Identify which cell holds the provided text, then report its (X, Y) central coordinate. 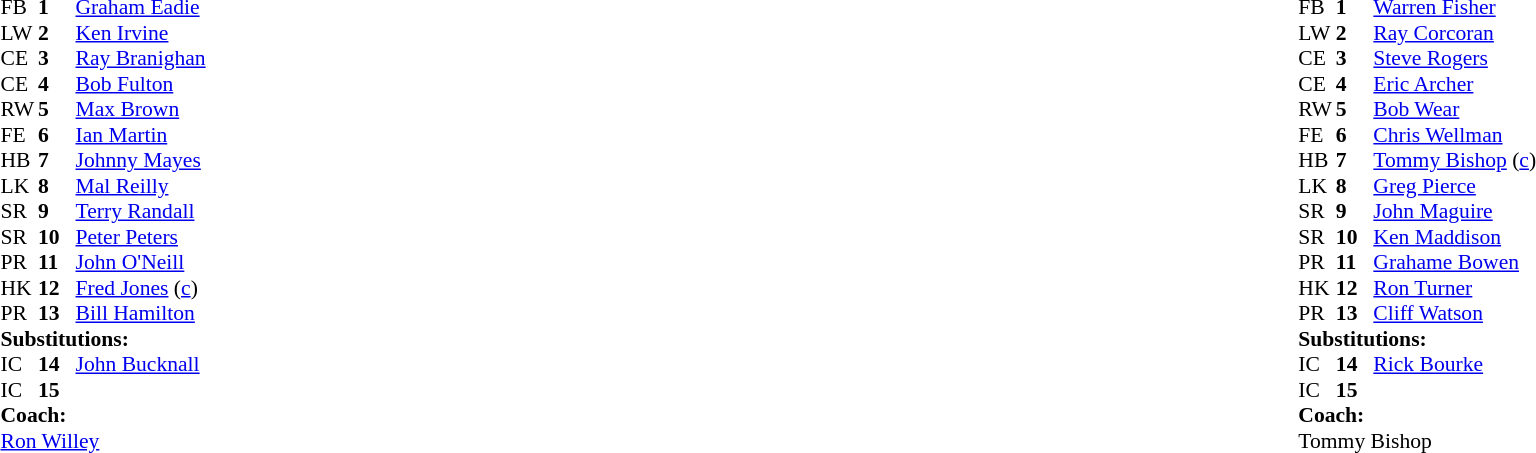
Terry Randall (141, 211)
Rick Bourke (1454, 365)
Bill Hamilton (141, 313)
Ray Branighan (141, 59)
Greg Pierce (1454, 186)
Max Brown (141, 109)
Ian Martin (141, 135)
John O'Neill (141, 263)
Ken Maddison (1454, 237)
Bob Wear (1454, 109)
Mal Reilly (141, 186)
Cliff Watson (1454, 313)
Ron Turner (1454, 288)
John Maguire (1454, 211)
Bob Fulton (141, 84)
Chris Wellman (1454, 135)
Eric Archer (1454, 84)
Steve Rogers (1454, 59)
John Bucknall (141, 365)
Fred Jones (c) (141, 288)
Johnny Mayes (141, 161)
Tommy Bishop (c) (1454, 161)
Grahame Bowen (1454, 263)
Ken Irvine (141, 33)
Ray Corcoran (1454, 33)
Peter Peters (141, 237)
